Output the [x, y] coordinate of the center of the cell containing the given text.  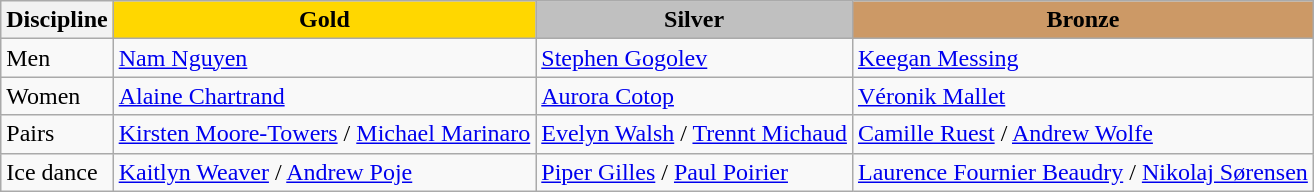
Silver [694, 20]
Kaitlyn Weaver / Andrew Poje [324, 172]
Men [57, 58]
Bronze [1082, 20]
Stephen Gogolev [694, 58]
Women [57, 96]
Keegan Messing [1082, 58]
Pairs [57, 134]
Discipline [57, 20]
Alaine Chartrand [324, 96]
Véronik Mallet [1082, 96]
Evelyn Walsh / Trennt Michaud [694, 134]
Camille Ruest / Andrew Wolfe [1082, 134]
Aurora Cotop [694, 96]
Kirsten Moore-Towers / Michael Marinaro [324, 134]
Laurence Fournier Beaudry / Nikolaj Sørensen [1082, 172]
Ice dance [57, 172]
Nam Nguyen [324, 58]
Gold [324, 20]
Piper Gilles / Paul Poirier [694, 172]
